Output the [x, y] coordinate of the center of the cell containing the given text.  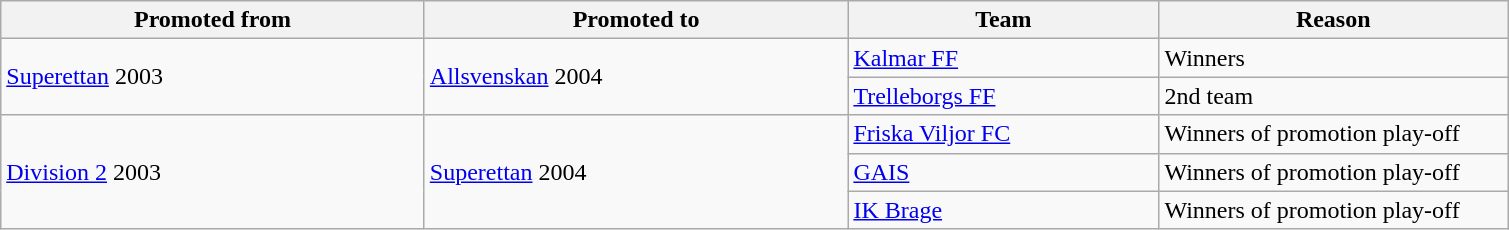
Allsvenskan 2004 [636, 77]
Kalmar FF [1004, 58]
IK Brage [1004, 210]
Winners [1334, 58]
Friska Viljor FC [1004, 134]
Trelleborgs FF [1004, 96]
Promoted to [636, 20]
2nd team [1334, 96]
GAIS [1004, 172]
Division 2 2003 [213, 172]
Team [1004, 20]
Superettan 2003 [213, 77]
Superettan 2004 [636, 172]
Reason [1334, 20]
Promoted from [213, 20]
